Return the (X, Y) coordinate for the center point of the cell that contains the specified text.  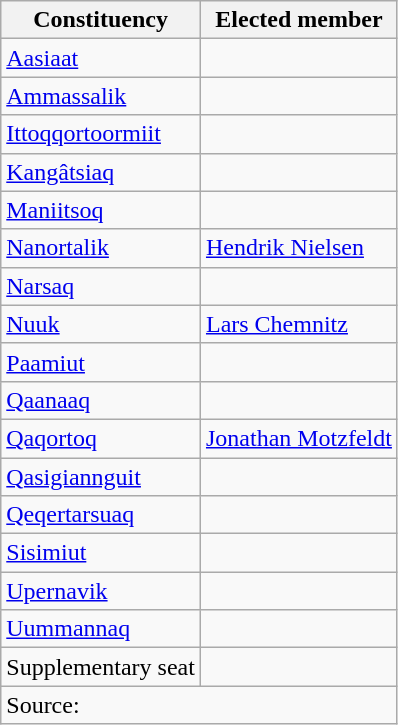
Kangâtsiaq (101, 172)
Ammassalik (101, 96)
Hendrik Nielsen (298, 248)
Narsaq (101, 286)
Qasigiannguit (101, 477)
Nanortalik (101, 248)
Qaanaaq (101, 400)
Qaqortoq (101, 438)
Upernavik (101, 591)
Jonathan Motzfeldt (298, 438)
Lars Chemnitz (298, 324)
Qeqertarsuaq (101, 515)
Maniitsoq (101, 210)
Nuuk (101, 324)
Elected member (298, 20)
Ittoqqortoormiit (101, 134)
Supplementary seat (101, 667)
Constituency (101, 20)
Uummannaq (101, 629)
Sisimiut (101, 553)
Aasiaat (101, 58)
Paamiut (101, 362)
Source: (200, 705)
